Detect which cell encompasses the target text, then output its (x, y) center coordinate. 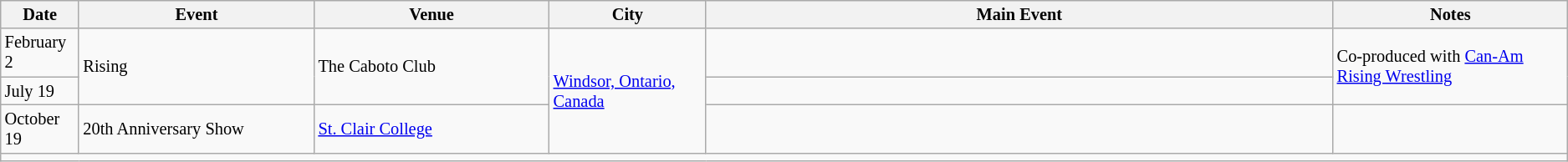
Venue (432, 14)
City (627, 14)
The Caboto Club (432, 67)
July 19 (40, 91)
Rising (196, 67)
Main Event (1019, 14)
Notes (1450, 14)
Co-produced with Can-Am Rising Wrestling (1450, 67)
February 2 (40, 53)
October 19 (40, 129)
20th Anniversary Show (196, 129)
St. Clair College (432, 129)
Date (40, 14)
Windsor, Ontario, Canada (627, 90)
Event (196, 14)
